Capture the cell that displays the provided text and extract its [x, y] central coordinate. 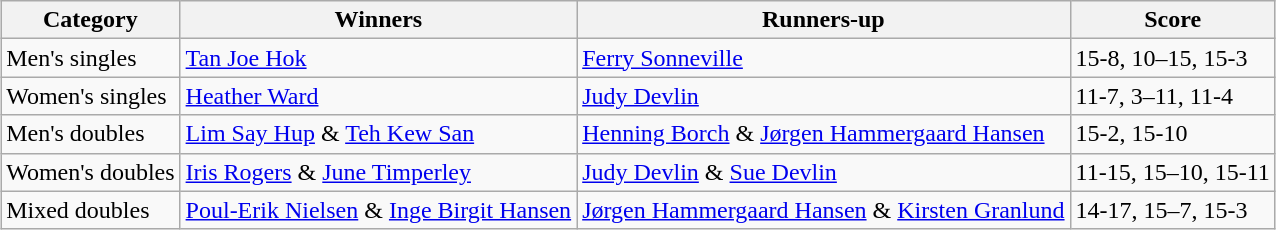
Women's singles [90, 96]
Heather Ward [378, 96]
Judy Devlin [824, 96]
Score [1172, 20]
Judy Devlin & Sue Devlin [824, 172]
Henning Borch & Jørgen Hammergaard Hansen [824, 134]
Tan Joe Hok [378, 58]
Runners-up [824, 20]
11-7, 3–11, 11-4 [1172, 96]
Men's doubles [90, 134]
Men's singles [90, 58]
Women's doubles [90, 172]
15-8, 10–15, 15-3 [1172, 58]
Jørgen Hammergaard Hansen & Kirsten Granlund [824, 210]
Mixed doubles [90, 210]
15-2, 15-10 [1172, 134]
11-15, 15–10, 15-11 [1172, 172]
Iris Rogers & June Timperley [378, 172]
Category [90, 20]
Lim Say Hup & Teh Kew San [378, 134]
Poul-Erik Nielsen & Inge Birgit Hansen [378, 210]
Winners [378, 20]
14-17, 15–7, 15-3 [1172, 210]
Ferry Sonneville [824, 58]
